Extract the [x, y] coordinate from the center of the cell holding the provided text.  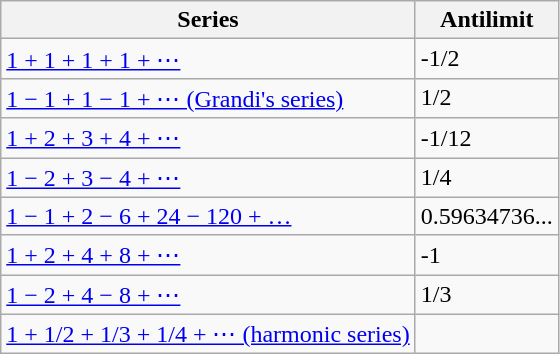
1/4 [486, 178]
-1/12 [486, 138]
0.59634736... [486, 216]
1 − 1 + 2 − 6 + 24 − 120 + … [208, 216]
1/3 [486, 295]
Antilimit [486, 20]
-1/2 [486, 59]
1 + 1 + 1 + 1 + ⋯ [208, 59]
1/2 [486, 98]
1 − 1 + 1 − 1 + ⋯ (Grandi's series) [208, 98]
-1 [486, 255]
1 + 2 + 4 + 8 + ⋯ [208, 255]
1 − 2 + 3 − 4 + ⋯ [208, 178]
Series [208, 20]
1 − 2 + 4 − 8 + ⋯ [208, 295]
1 + 2 + 3 + 4 + ⋯ [208, 138]
1 + 1/2 + 1/3 + 1/4 + ⋯ (harmonic series) [208, 334]
